Search for the cell housing the specified text and yield its [x, y] center coordinate. 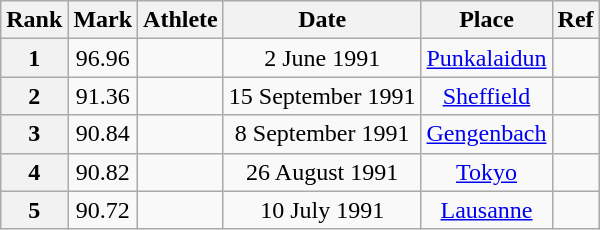
1 [34, 58]
Date [322, 20]
Ref [576, 20]
90.82 [103, 172]
15 September 1991 [322, 96]
Punkalaidun [486, 58]
Place [486, 20]
Athlete [181, 20]
Rank [34, 20]
Lausanne [486, 210]
90.72 [103, 210]
4 [34, 172]
96.96 [103, 58]
2 June 1991 [322, 58]
Sheffield [486, 96]
2 [34, 96]
26 August 1991 [322, 172]
8 September 1991 [322, 134]
Tokyo [486, 172]
5 [34, 210]
90.84 [103, 134]
3 [34, 134]
10 July 1991 [322, 210]
91.36 [103, 96]
Mark [103, 20]
Gengenbach [486, 134]
